Capture the cell that displays the provided text and extract its [X, Y] central coordinate. 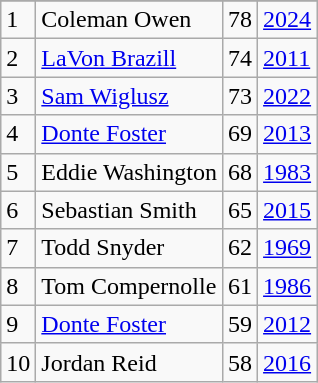
1986 [288, 286]
2015 [288, 210]
58 [240, 362]
5 [18, 172]
2011 [288, 58]
1 [18, 20]
1969 [288, 248]
73 [240, 96]
Coleman Owen [130, 20]
2022 [288, 96]
9 [18, 324]
Todd Snyder [130, 248]
4 [18, 134]
6 [18, 210]
Jordan Reid [130, 362]
59 [240, 324]
65 [240, 210]
2 [18, 58]
LaVon Brazill [130, 58]
Eddie Washington [130, 172]
Tom Compernolle [130, 286]
74 [240, 58]
1983 [288, 172]
78 [240, 20]
62 [240, 248]
2013 [288, 134]
61 [240, 286]
2012 [288, 324]
7 [18, 248]
8 [18, 286]
2024 [288, 20]
69 [240, 134]
Sebastian Smith [130, 210]
Sam Wiglusz [130, 96]
2016 [288, 362]
3 [18, 96]
68 [240, 172]
10 [18, 362]
